Identify which cell holds the provided text, then report its [X, Y] central coordinate. 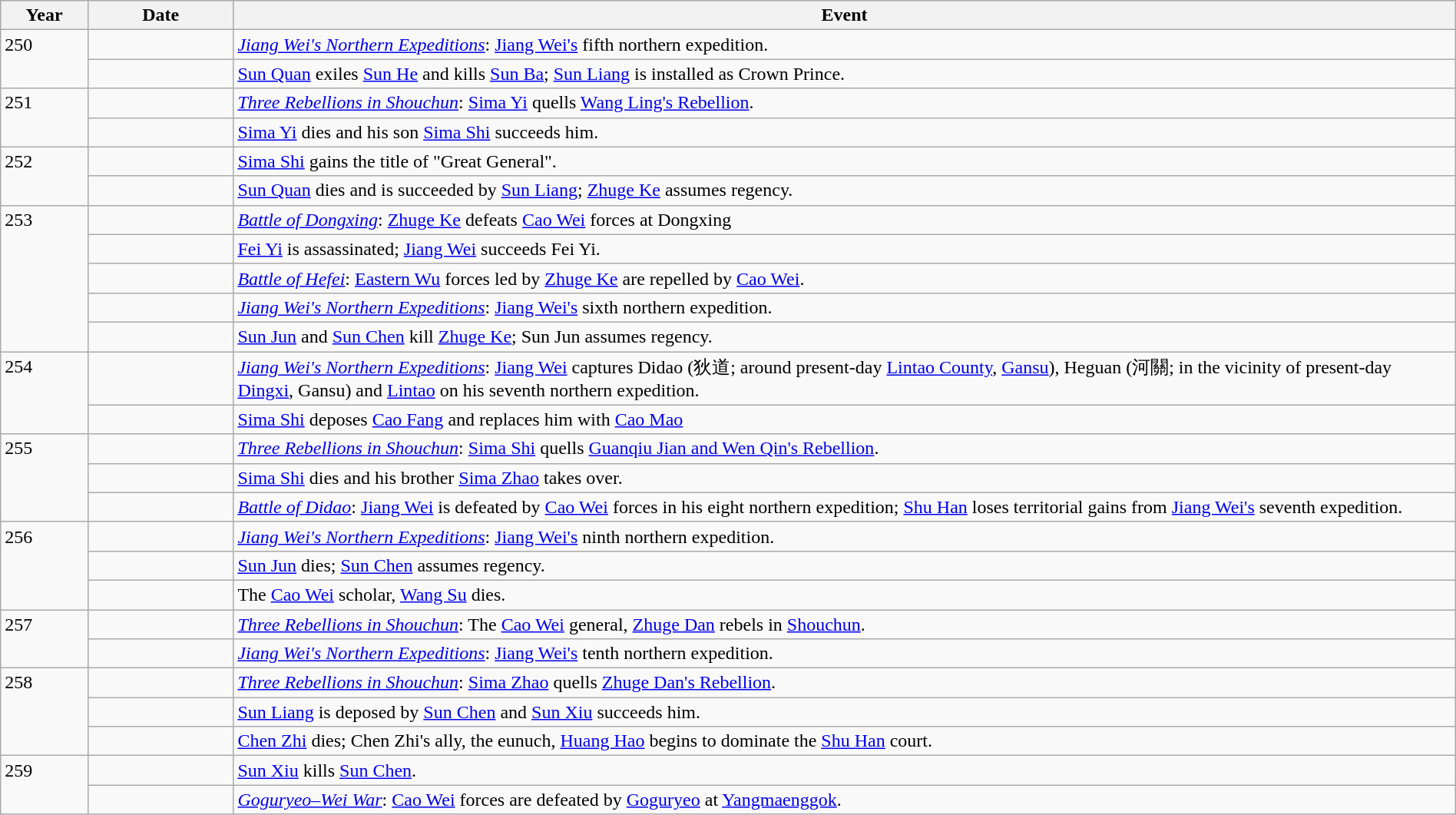
250 [45, 59]
Event [845, 15]
Sun Quan exiles Sun He and kills Sun Ba; Sun Liang is installed as Crown Prince. [845, 74]
257 [45, 639]
Battle of Hefei: Eastern Wu forces led by Zhuge Ke are repelled by Cao Wei. [845, 278]
Fei Yi is assassinated; Jiang Wei succeeds Fei Yi. [845, 249]
259 [45, 785]
Jiang Wei's Northern Expeditions: Jiang Wei's sixth northern expedition. [845, 307]
Chen Zhi dies; Chen Zhi's ally, the eunuch, Huang Hao begins to dominate the Shu Han court. [845, 741]
258 [45, 712]
255 [45, 478]
254 [45, 393]
The Cao Wei scholar, Wang Su dies. [845, 595]
Sun Jun and Sun Chen kill Zhuge Ke; Sun Jun assumes regency. [845, 336]
Jiang Wei's Northern Expeditions: Jiang Wei's ninth northern expedition. [845, 536]
Date [160, 15]
Sima Yi dies and his son Sima Shi succeeds him. [845, 132]
256 [45, 565]
252 [45, 176]
251 [45, 118]
Sun Quan dies and is succeeded by Sun Liang; Zhuge Ke assumes regency. [845, 190]
Sima Shi deposes Cao Fang and replaces him with Cao Mao [845, 419]
Sima Shi dies and his brother Sima Zhao takes over. [845, 478]
Jiang Wei's Northern Expeditions: Jiang Wei's fifth northern expedition. [845, 45]
Sima Shi gains the title of "Great General". [845, 161]
Year [45, 15]
Sun Xiu kills Sun Chen. [845, 770]
Goguryeo–Wei War: Cao Wei forces are defeated by Goguryeo at Yangmaenggok. [845, 800]
Three Rebellions in Shouchun: Sima Zhao quells Zhuge Dan's Rebellion. [845, 683]
Three Rebellions in Shouchun: Sima Yi quells Wang Ling's Rebellion. [845, 103]
Three Rebellions in Shouchun: Sima Shi quells Guanqiu Jian and Wen Qin's Rebellion. [845, 449]
Sun Jun dies; Sun Chen assumes regency. [845, 565]
Jiang Wei's Northern Expeditions: Jiang Wei's tenth northern expedition. [845, 654]
Three Rebellions in Shouchun: The Cao Wei general, Zhuge Dan rebels in Shouchun. [845, 625]
Battle of Dongxing: Zhuge Ke defeats Cao Wei forces at Dongxing [845, 220]
Sun Liang is deposed by Sun Chen and Sun Xiu succeeds him. [845, 712]
253 [45, 278]
